From the cell containing the given text, extract its center point as [x, y] coordinate. 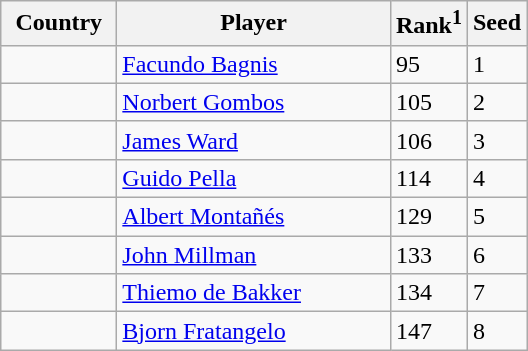
134 [428, 293]
8 [496, 331]
5 [496, 217]
6 [496, 255]
Facundo Bagnis [254, 64]
133 [428, 255]
Norbert Gombos [254, 102]
95 [428, 64]
114 [428, 178]
106 [428, 140]
Rank1 [428, 24]
129 [428, 217]
Thiemo de Bakker [254, 293]
John Millman [254, 255]
3 [496, 140]
Guido Pella [254, 178]
Country [59, 24]
James Ward [254, 140]
Player [254, 24]
1 [496, 64]
Bjorn Fratangelo [254, 331]
105 [428, 102]
147 [428, 331]
2 [496, 102]
4 [496, 178]
7 [496, 293]
Albert Montañés [254, 217]
Seed [496, 24]
